Detect which cell encompasses the target text, then output its [x, y] center coordinate. 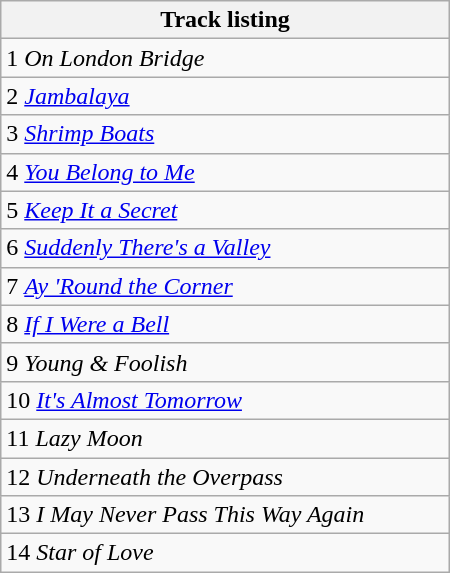
8 If I Were a Bell [225, 324]
7 Ay 'Round the Corner [225, 286]
Track listing [225, 20]
14 Star of Love [225, 553]
10 It's Almost Tomorrow [225, 400]
11 Lazy Moon [225, 438]
2 Jambalaya [225, 96]
6 Suddenly There's a Valley [225, 248]
3 Shrimp Boats [225, 134]
1 On London Bridge [225, 58]
9 Young & Foolish [225, 362]
13 I May Never Pass This Way Again [225, 515]
12 Underneath the Overpass [225, 477]
5 Keep It a Secret [225, 210]
4 You Belong to Me [225, 172]
